Detect which cell encompasses the target text, then output its (x, y) center coordinate. 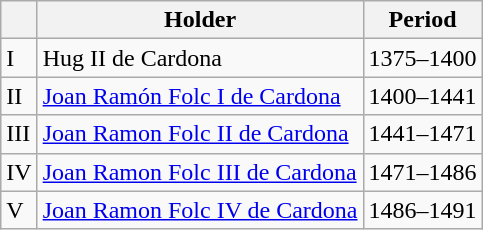
Period (422, 20)
Joan Ramon Folc II de Cardona (200, 134)
II (19, 96)
Joan Ramon Folc III de Cardona (200, 172)
1400–1441 (422, 96)
1375–1400 (422, 58)
III (19, 134)
V (19, 210)
1486–1491 (422, 210)
1441–1471 (422, 134)
IV (19, 172)
1471–1486 (422, 172)
Holder (200, 20)
Hug II de Cardona (200, 58)
Joan Ramon Folc IV de Cardona (200, 210)
Joan Ramón Folc I de Cardona (200, 96)
I (19, 58)
